Locate the cell with the specified text and output its (X, Y) center coordinate. 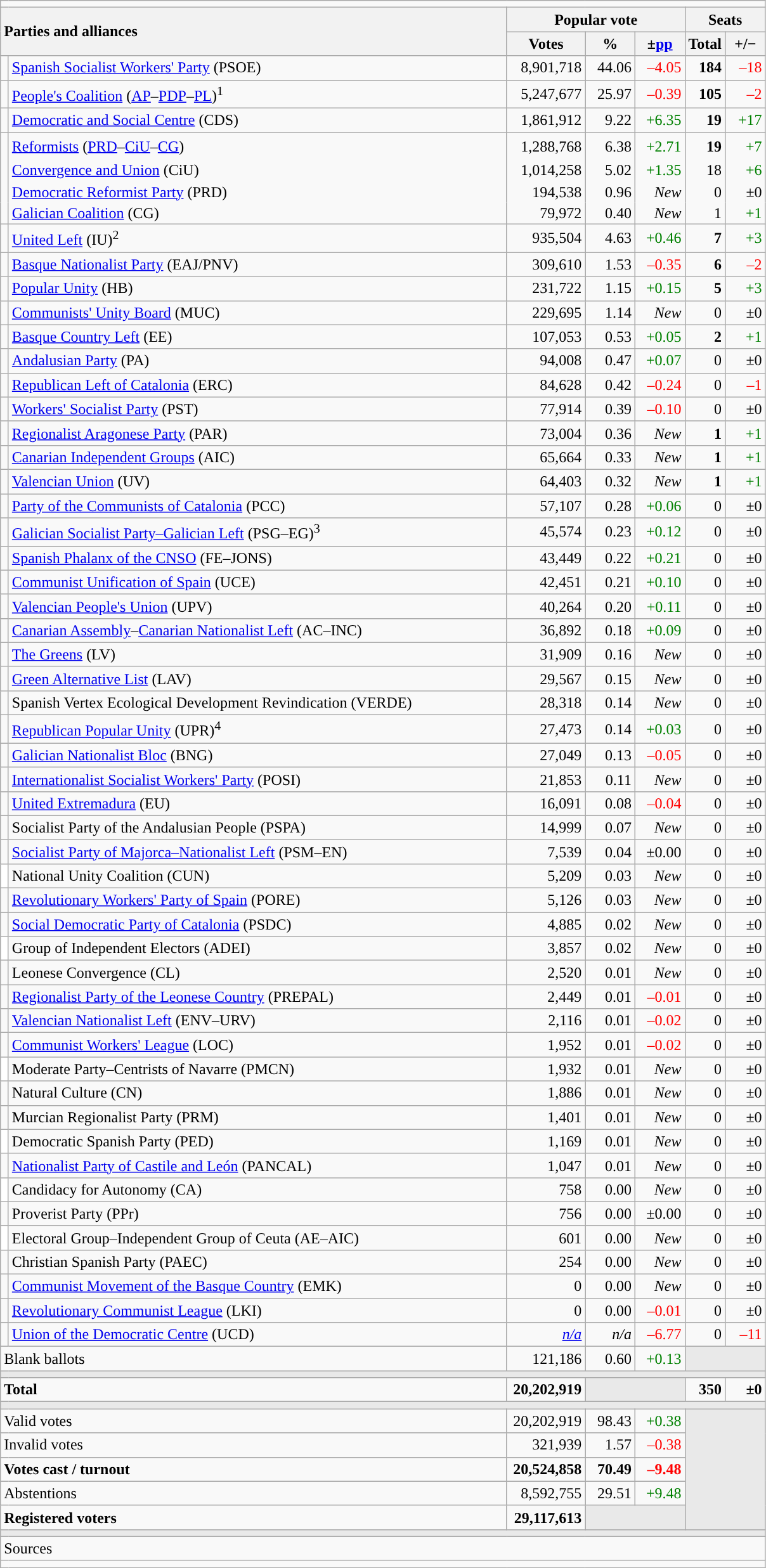
0.22 (610, 558)
±pp (659, 44)
1.53 (610, 264)
Revolutionary Workers' Party of Spain (PORE) (257, 900)
+0.10 (659, 582)
Galician Socialist Party–Galician Left (PSG–EG)3 (257, 533)
935,504 (546, 238)
350 (705, 1390)
Blank ballots (254, 1359)
Galician Nationalist Bloc (BNG) (257, 755)
0.23 (610, 533)
9.22 (610, 120)
229,695 (546, 313)
+0.21 (659, 558)
0.18 (610, 630)
–18 (746, 68)
–4.05 (659, 68)
Votes cast / turnout (254, 1469)
756 (546, 1214)
+6 (746, 171)
Valencian People's Union (UPV) (257, 606)
0.53 (610, 337)
0.60 (610, 1359)
Democratic Spanish Party (PED) (257, 1141)
0.40 (610, 213)
Green Alternative List (LAV) (257, 678)
29,117,613 (546, 1517)
+7 (746, 146)
Candidacy for Autonomy (CA) (257, 1189)
0.20 (610, 606)
Workers' Socialist Party (PST) (257, 409)
1,886 (546, 1093)
84,628 (546, 385)
+1.35 (659, 171)
0.47 (610, 361)
–9.48 (659, 1469)
Reformists (PRD–CiU–CG) (257, 146)
0.08 (610, 803)
1,047 (546, 1165)
Votes (546, 44)
0.13 (610, 755)
Sources (383, 1548)
14,999 (546, 827)
0.96 (610, 191)
Popular Unity (HB) (257, 288)
16,091 (546, 803)
Socialist Party of the Andalusian People (PSPA) (257, 827)
Abstentions (254, 1493)
70.49 (610, 1469)
29,567 (546, 678)
121,186 (546, 1359)
0.16 (610, 654)
79,972 (546, 213)
31,909 (546, 654)
5,247,677 (546, 94)
4,885 (546, 924)
42,451 (546, 582)
Electoral Group–Independent Group of Ceuta (AE–AIC) (257, 1238)
77,914 (546, 409)
–0.10 (659, 409)
Invalid votes (254, 1445)
2 (705, 337)
5,126 (546, 900)
Communist Unification of Spain (UCE) (257, 582)
Valencian Union (UV) (257, 481)
Spanish Phalanx of the CNSO (FE–JONS) (257, 558)
7 (705, 238)
Convergence and Union (CiU) (257, 171)
45,574 (546, 533)
1.57 (610, 1445)
6 (705, 264)
Valid votes (254, 1421)
Andalusian Party (PA) (257, 361)
Galician Coalition (CG) (257, 213)
–0.39 (659, 94)
Leonese Convergence (CL) (257, 973)
Communist Movement of the Basque Country (EMK) (257, 1286)
Democratic and Social Centre (CDS) (257, 120)
28,318 (546, 703)
18 (705, 171)
20,524,858 (546, 1469)
Popular vote (596, 20)
73,004 (546, 433)
+0.05 (659, 337)
Canarian Independent Groups (AIC) (257, 457)
309,610 (546, 264)
+0.03 (659, 729)
184 (705, 68)
0.21 (610, 582)
1,014,258 (546, 171)
27,049 (546, 755)
Murcian Regionalist Party (PRM) (257, 1117)
Valencian Nationalist Left (ENV–URV) (257, 1021)
21,853 (546, 779)
5 (705, 288)
–0.24 (659, 385)
5.02 (610, 171)
+9.48 (659, 1493)
The Greens (LV) (257, 654)
Social Democratic Party of Catalonia (PSDC) (257, 924)
254 (546, 1262)
6.38 (610, 146)
National Unity Coalition (CUN) (257, 876)
194,538 (546, 191)
–0.04 (659, 803)
43,449 (546, 558)
2,520 (546, 973)
Communists' Unity Board (MUC) (257, 313)
4.63 (610, 238)
40,264 (546, 606)
+2.71 (659, 146)
Registered voters (254, 1517)
United Left (IU)2 (257, 238)
Seats (725, 20)
64,403 (546, 481)
+0.06 (659, 506)
+0.12 (659, 533)
People's Coalition (AP–PDP–PL)1 (257, 94)
Christian Spanish Party (PAEC) (257, 1262)
105 (705, 94)
1,288,768 (546, 146)
2,116 (546, 1021)
–1 (746, 385)
0.07 (610, 827)
0.04 (610, 852)
1.14 (610, 313)
107,053 (546, 337)
2,449 (546, 997)
Canarian Assembly–Canarian Nationalist Left (AC–INC) (257, 630)
57,107 (546, 506)
–0.35 (659, 264)
5,209 (546, 876)
Communist Workers' League (LOC) (257, 1045)
Republican Popular Unity (UPR)4 (257, 729)
7,539 (546, 852)
–0.05 (659, 755)
Spanish Socialist Workers' Party (PSOE) (257, 68)
Natural Culture (CN) (257, 1093)
0.33 (610, 457)
–0.38 (659, 1445)
3,857 (546, 949)
Revolutionary Communist League (LKI) (257, 1311)
+0.11 (659, 606)
Nationalist Party of Castile and León (PANCAL) (257, 1165)
98.43 (610, 1421)
+0.07 (659, 361)
+6.35 (659, 120)
+0.38 (659, 1421)
+17 (746, 120)
1,932 (546, 1069)
1,169 (546, 1141)
44.06 (610, 68)
0.42 (610, 385)
601 (546, 1238)
8,901,718 (546, 68)
–6.77 (659, 1335)
0.32 (610, 481)
Regionalist Aragonese Party (PAR) (257, 433)
Union of the Democratic Centre (UCD) (257, 1335)
Moderate Party–Centrists of Navarre (PMCN) (257, 1069)
1,861,912 (546, 120)
758 (546, 1189)
Basque Nationalist Party (EAJ/PNV) (257, 264)
+/− (746, 44)
+0.46 (659, 238)
0.39 (610, 409)
+0.13 (659, 1359)
65,664 (546, 457)
1.15 (610, 288)
1,401 (546, 1117)
Spanish Vertex Ecological Development Revindication (VERDE) (257, 703)
Republican Left of Catalonia (ERC) (257, 385)
0.36 (610, 433)
94,008 (546, 361)
0.15 (610, 678)
–11 (746, 1335)
321,939 (546, 1445)
Proverist Party (PPr) (257, 1214)
0.11 (610, 779)
231,722 (546, 288)
Democratic Reformist Party (PRD) (257, 191)
+0.15 (659, 288)
Socialist Party of Majorca–Nationalist Left (PSM–EN) (257, 852)
Regionalist Party of the Leonese Country (PREPAL) (257, 997)
Parties and alliances (254, 32)
8,592,755 (546, 1493)
27,473 (546, 729)
0.28 (610, 506)
1,952 (546, 1045)
25.97 (610, 94)
Party of the Communists of Catalonia (PCC) (257, 506)
United Extremadura (EU) (257, 803)
+0.09 (659, 630)
% (610, 44)
Internationalist Socialist Workers' Party (POSI) (257, 779)
Basque Country Left (EE) (257, 337)
36,892 (546, 630)
29.51 (610, 1493)
Group of Independent Electors (ADEI) (257, 949)
